Search for the cell housing the specified text and yield its (X, Y) center coordinate. 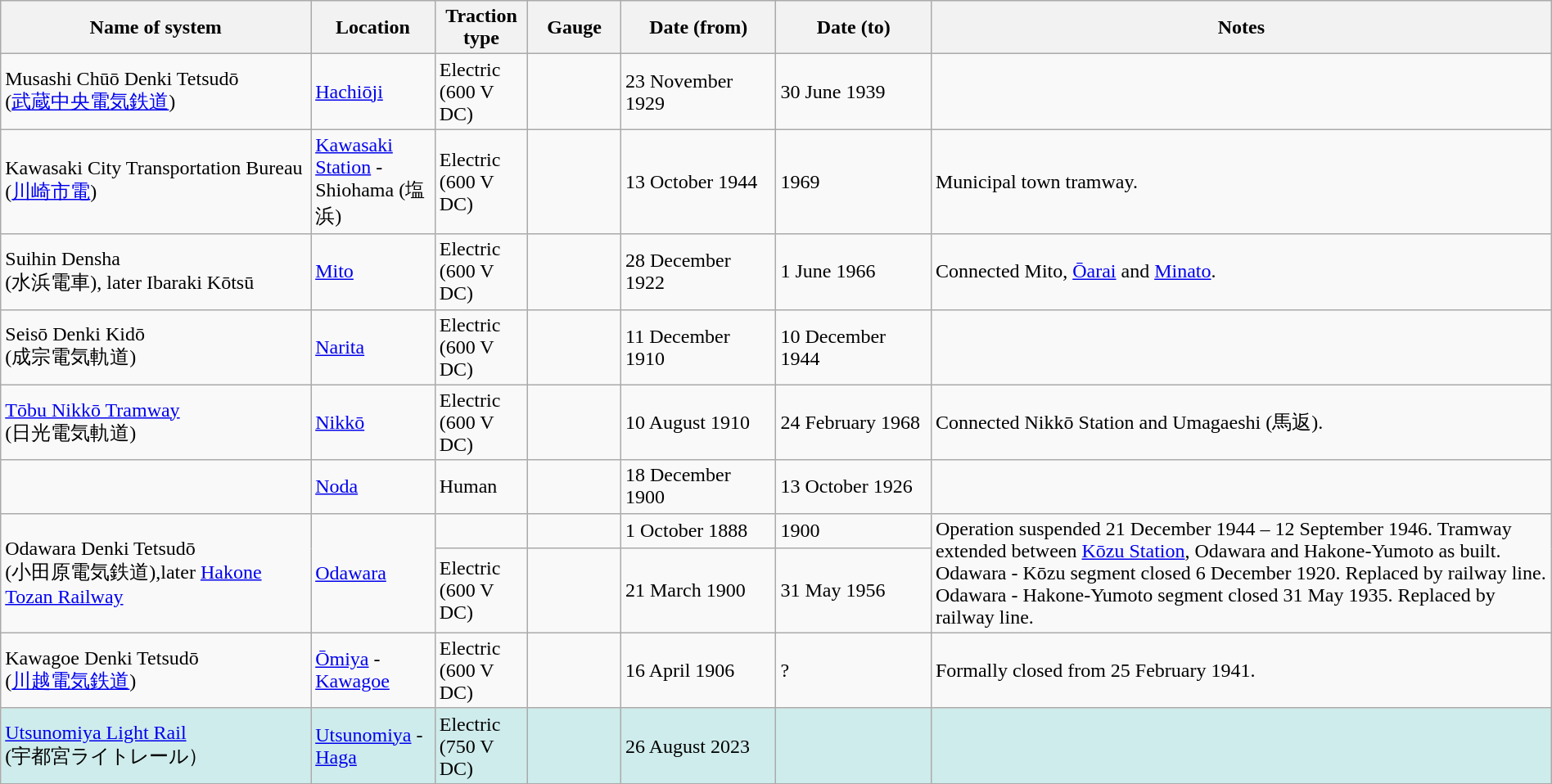
11 December 1910 (697, 347)
Location (373, 28)
28 December 1922 (697, 272)
16 April 1906 (697, 670)
1969 (853, 182)
? (853, 670)
13 October 1944 (697, 182)
Nikkō (373, 422)
Ōmiya - Kawagoe (373, 670)
21 March 1900 (697, 591)
Noda (373, 486)
Seisō Denki Kidō(成宗電気軌道) (156, 347)
Kawasaki City Transportation Bureau(川崎市電) (156, 182)
Odawara Denki Tetsudō(小田原電気鉄道),later Hakone Tozan Railway (156, 573)
1900 (853, 530)
Odawara (373, 573)
23 November 1929 (697, 92)
Tōbu Nikkō Tramway(日光電気軌道) (156, 422)
18 December 1900 (697, 486)
Electric(750 V DC) (481, 746)
26 August 2023 (697, 746)
Municipal town tramway. (1241, 182)
Date (from) (697, 28)
Musashi Chūō Denki Tetsudō(武蔵中央電気鉄道) (156, 92)
Utsunomiya - Haga (373, 746)
10 August 1910 (697, 422)
Formally closed from 25 February 1941. (1241, 670)
Connected Mito, Ōarai and Minato. (1241, 272)
Connected Nikkō Station and Umagaeshi (馬返). (1241, 422)
Notes (1241, 28)
Human (481, 486)
Date (to) (853, 28)
Mito (373, 272)
10 December 1944 (853, 347)
Suihin Densha(水浜電車), later Ibaraki Kōtsū (156, 272)
1 June 1966 (853, 272)
Utsunomiya Light Rail(宇都宮ライトレール） (156, 746)
Gauge (575, 28)
31 May 1956 (853, 591)
Kawagoe Denki Tetsudō(川越電気鉄道) (156, 670)
Kawasaki Station - Shiohama (塩浜) (373, 182)
30 June 1939 (853, 92)
Tractiontype (481, 28)
Name of system (156, 28)
13 October 1926 (853, 486)
Narita (373, 347)
24 February 1968 (853, 422)
1 October 1888 (697, 530)
Hachiōji (373, 92)
